From the cell containing the given text, extract its center point as [x, y] coordinate. 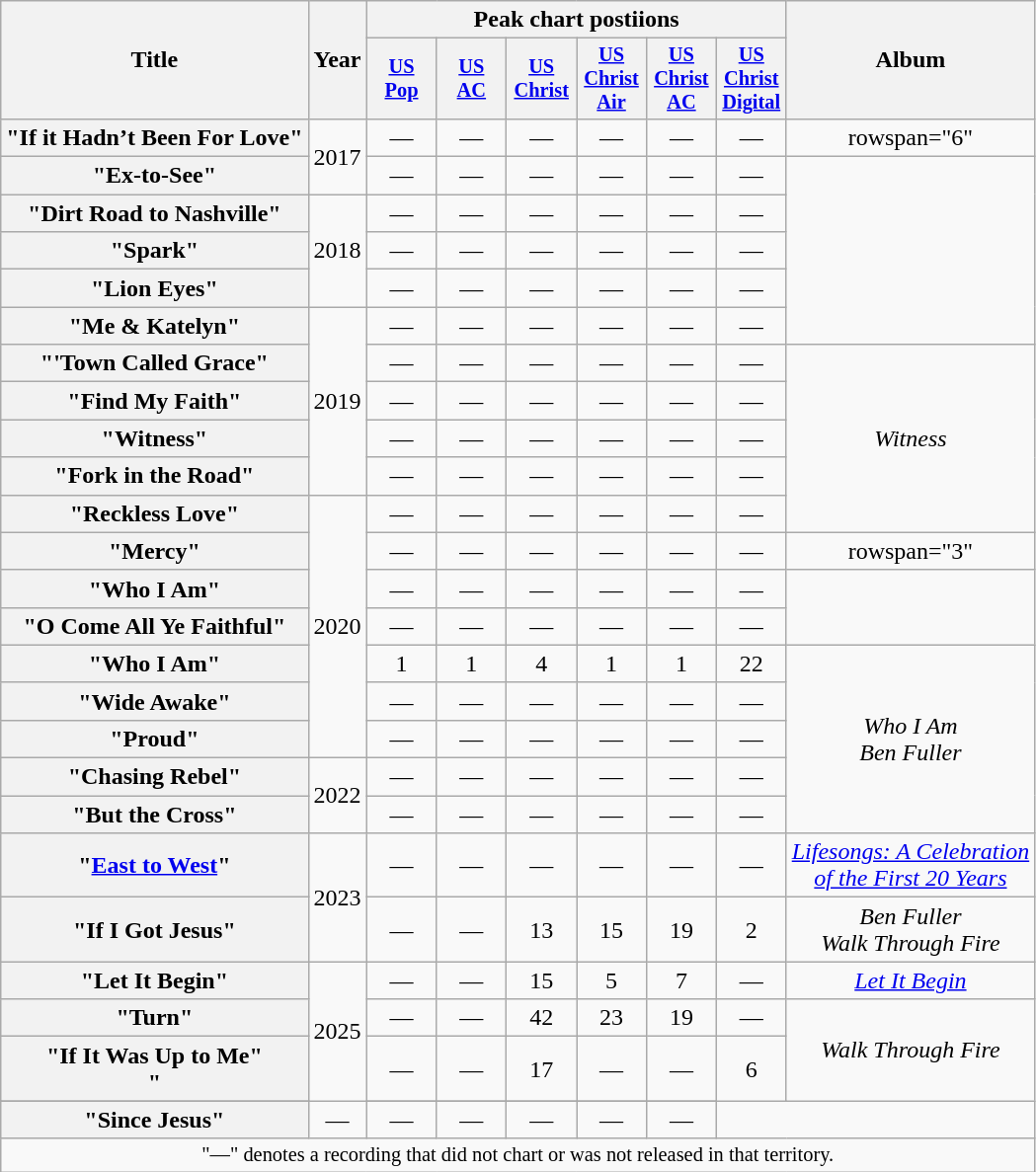
"But the Cross" [154, 815]
Who I AmBen Fuller [911, 739]
"—" denotes a recording that did not chart or was not released in that territory. [518, 1155]
"Reckless Love" [154, 513]
USAC [472, 79]
2019 [338, 401]
"If I Got Jesus" [154, 930]
"Proud" [154, 739]
"Witness" [154, 438]
22 [751, 664]
Let It Begin [911, 980]
USPop [401, 79]
USChristAir [612, 79]
2 [751, 930]
rowspan="3" [911, 551]
"East to West" [154, 865]
Year [338, 60]
Title [154, 60]
"Fork in the Road" [154, 476]
"Since Jesus" [154, 1120]
4 [541, 664]
5 [612, 980]
7 [681, 980]
"Ex-to-See" [154, 176]
17 [541, 1068]
"If it Hadn’t Been For Love" [154, 137]
"Lion Eyes" [154, 288]
"Dirt Road to Nashville" [154, 213]
"If It Was Up to Me"" [154, 1068]
"O Come All Ye Faithful" [154, 626]
"Me & Katelyn" [154, 326]
"'Town Called Grace" [154, 363]
Peak chart postiions [577, 20]
13 [541, 930]
USChristAC [681, 79]
6 [751, 1068]
2020 [338, 626]
"Chasing Rebel" [154, 777]
2023 [338, 898]
rowspan="6" [911, 137]
Witness [911, 438]
Walk Through Fire [911, 1051]
2025 [338, 1031]
Ben FullerWalk Through Fire [911, 930]
"Wide Awake" [154, 701]
"Let It Begin" [154, 980]
USChrist [541, 79]
"Find My Faith" [154, 401]
USChristDigital [751, 79]
2018 [338, 251]
23 [612, 1018]
"Mercy" [154, 551]
Album [911, 60]
"Turn" [154, 1018]
2022 [338, 796]
2017 [338, 156]
Lifesongs: A Celebrationof the First 20 Years [911, 865]
"Spark" [154, 251]
42 [541, 1018]
